From the cell containing the given text, extract its center point as (X, Y) coordinate. 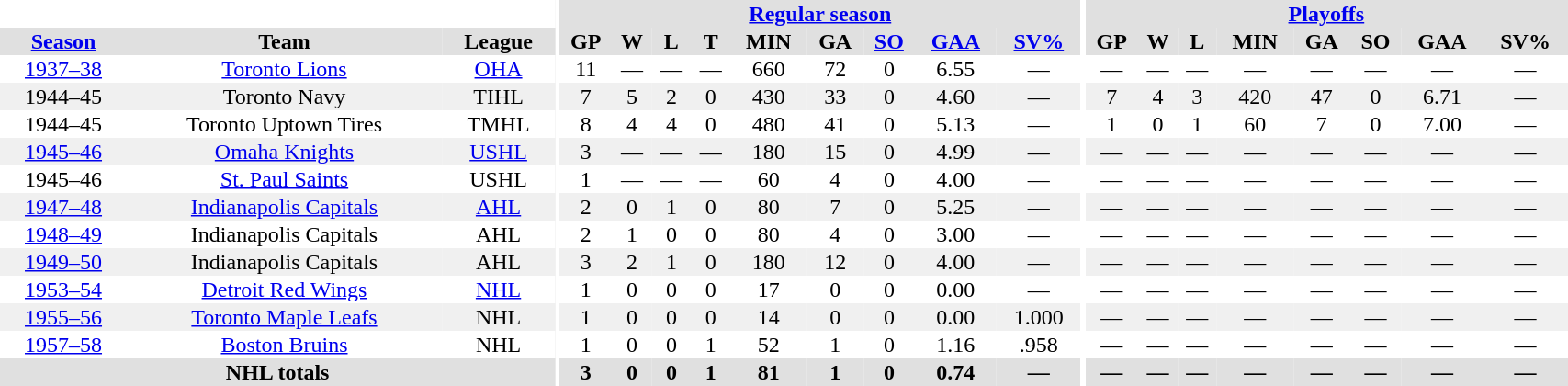
Omaha Knights (285, 152)
1.16 (955, 345)
660 (768, 69)
1937–38 (63, 69)
St. Paul Saints (285, 179)
14 (768, 317)
5 (632, 96)
1.000 (1039, 317)
1957–58 (63, 345)
Detroit Red Wings (285, 289)
5.13 (955, 124)
Season (63, 41)
6.55 (955, 69)
TIHL (498, 96)
NHL totals (277, 372)
8 (586, 124)
15 (835, 152)
TMHL (498, 124)
41 (835, 124)
11 (586, 69)
6.71 (1442, 96)
League (498, 41)
Toronto Uptown Tires (285, 124)
Toronto Maple Leafs (285, 317)
T (711, 41)
.958 (1039, 345)
0.74 (955, 372)
Toronto Lions (285, 69)
12 (835, 262)
Regular season (820, 14)
47 (1322, 96)
33 (835, 96)
Playoffs (1326, 14)
3.00 (955, 234)
1948–49 (63, 234)
Team (285, 41)
7.00 (1442, 124)
430 (768, 96)
Boston Bruins (285, 345)
5.25 (955, 207)
4.60 (955, 96)
OHA (498, 69)
52 (768, 345)
480 (768, 124)
1955–56 (63, 317)
Toronto Navy (285, 96)
1953–54 (63, 289)
1947–48 (63, 207)
1949–50 (63, 262)
17 (768, 289)
72 (835, 69)
420 (1255, 96)
81 (768, 372)
4.99 (955, 152)
